Output the [x, y] coordinate of the center of the cell containing the given text.  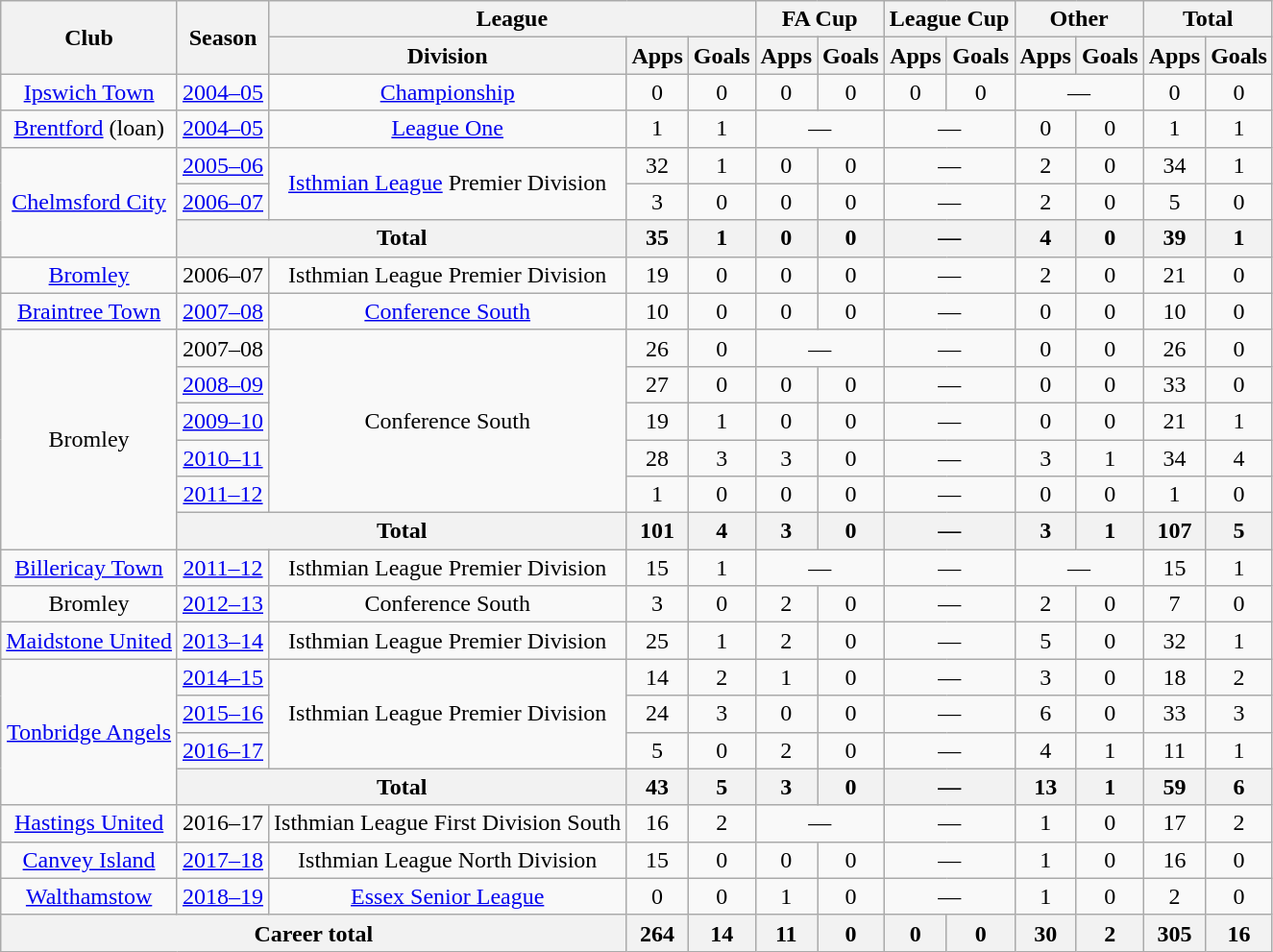
Walthamstow [89, 896]
2005–06 [223, 165]
2017–18 [223, 860]
39 [1174, 238]
League [513, 19]
2015–16 [223, 714]
Tonbridge Angels [89, 732]
FA Cup [820, 19]
305 [1174, 933]
Maidstone United [89, 641]
101 [657, 531]
7 [1174, 604]
Braintree Town [89, 311]
2012–13 [223, 604]
Hastings United [89, 823]
League Cup [949, 19]
Isthmian League North Division [448, 860]
Championship [448, 92]
2008–09 [223, 384]
25 [657, 641]
59 [1174, 787]
Billericay Town [89, 568]
2010–11 [223, 458]
Career total [313, 933]
27 [657, 384]
Division [448, 56]
Brentford (loan) [89, 129]
264 [657, 933]
2014–15 [223, 677]
24 [657, 714]
18 [1174, 677]
2013–14 [223, 641]
28 [657, 458]
43 [657, 787]
Chelmsford City [89, 202]
35 [657, 238]
Other [1079, 19]
17 [1174, 823]
Canvey Island [89, 860]
2018–19 [223, 896]
Ipswich Town [89, 92]
Isthmian League First Division South [448, 823]
13 [1045, 787]
Season [223, 37]
League One [448, 129]
Essex Senior League [448, 896]
Club [89, 37]
2009–10 [223, 421]
107 [1174, 531]
30 [1045, 933]
